Output the [X, Y] coordinate of the center of the cell containing the given text.  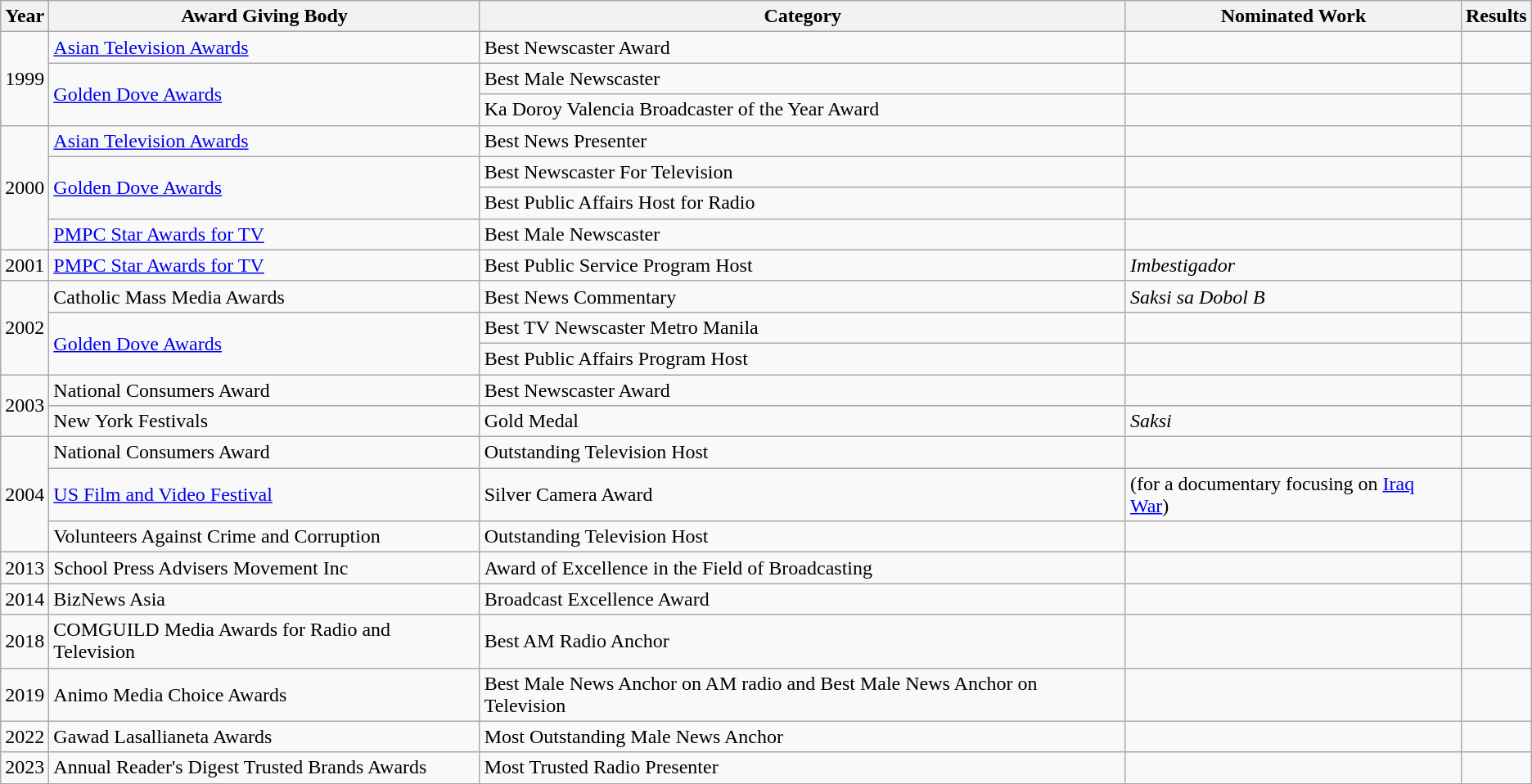
School Press Advisers Movement Inc [264, 568]
2004 [25, 494]
2001 [25, 265]
Saksi [1293, 421]
Annual Reader's Digest Trusted Brands Awards [264, 768]
COMGUILD Media Awards for Radio and Television [264, 642]
Gawad Lasallianeta Awards [264, 737]
2019 [25, 694]
Most Outstanding Male News Anchor [802, 737]
Ka Doroy Valencia Broadcaster of the Year Award [802, 110]
Best Public Service Program Host [802, 265]
2014 [25, 599]
Broadcast Excellence Award [802, 599]
Best TV Newscaster Metro Manila [802, 327]
Animo Media Choice Awards [264, 694]
Gold Medal [802, 421]
Award of Excellence in the Field of Broadcasting [802, 568]
2000 [25, 187]
New York Festivals [264, 421]
2003 [25, 406]
Nominated Work [1293, 16]
Year [25, 16]
Best Newscaster For Television [802, 172]
Category [802, 16]
Best Public Affairs Program Host [802, 358]
2023 [25, 768]
2013 [25, 568]
Best AM Radio Anchor [802, 642]
Best News Presenter [802, 141]
BizNews Asia [264, 599]
US Film and Video Festival [264, 494]
Award Giving Body [264, 16]
1999 [25, 79]
Best News Commentary [802, 296]
Silver Camera Award [802, 494]
Most Trusted Radio Presenter [802, 768]
Imbestigador [1293, 265]
Volunteers Against Crime and Corruption [264, 537]
Saksi sa Dobol B [1293, 296]
2018 [25, 642]
Best Male News Anchor on AM radio and Best Male News Anchor on Television [802, 694]
2022 [25, 737]
2002 [25, 327]
(for a documentary focusing on Iraq War) [1293, 494]
Results [1496, 16]
Best Public Affairs Host for Radio [802, 203]
Catholic Mass Media Awards [264, 296]
